Provide the (X, Y) coordinate of the cell's center where the given text is located.  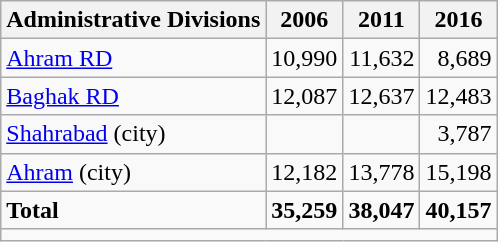
13,778 (382, 172)
Ahram RD (134, 58)
11,632 (382, 58)
12,087 (304, 96)
Baghak RD (134, 96)
2016 (458, 20)
10,990 (304, 58)
12,637 (382, 96)
2011 (382, 20)
Shahrabad (city) (134, 134)
3,787 (458, 134)
40,157 (458, 210)
2006 (304, 20)
15,198 (458, 172)
Total (134, 210)
Administrative Divisions (134, 20)
12,182 (304, 172)
8,689 (458, 58)
38,047 (382, 210)
Ahram (city) (134, 172)
12,483 (458, 96)
35,259 (304, 210)
